Detect which cell encompasses the target text, then output its [X, Y] center coordinate. 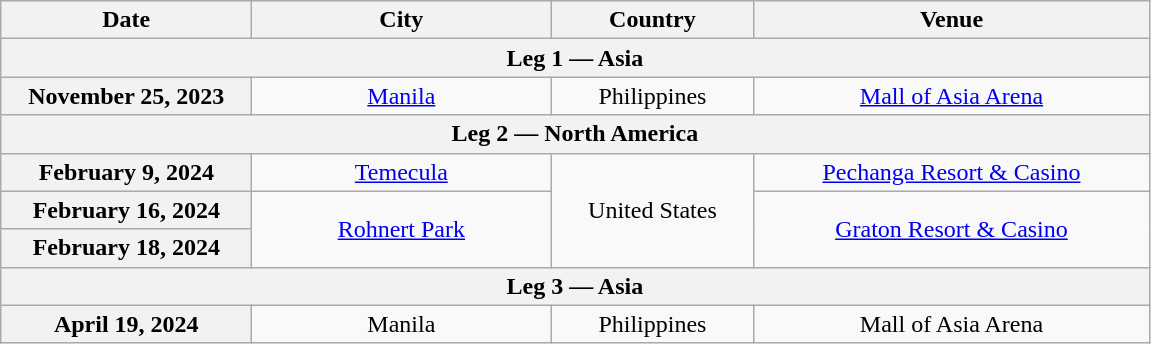
Leg 1 — Asia [575, 58]
February 16, 2024 [126, 210]
February 9, 2024 [126, 172]
United States [652, 210]
Pechanga Resort & Casino [952, 172]
City [402, 20]
April 19, 2024 [126, 324]
Temecula [402, 172]
February 18, 2024 [126, 248]
Rohnert Park [402, 229]
November 25, 2023 [126, 96]
Country [652, 20]
Graton Resort & Casino [952, 229]
Date [126, 20]
Leg 2 — North America [575, 134]
Venue [952, 20]
Leg 3 — Asia [575, 286]
